Scan for the cell matching the given text and deliver its [x, y] coordinate at center. 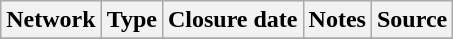
Closure date [232, 20]
Network [51, 20]
Source [412, 20]
Type [132, 20]
Notes [337, 20]
